Return (x, y) of the center of cell containing provided text 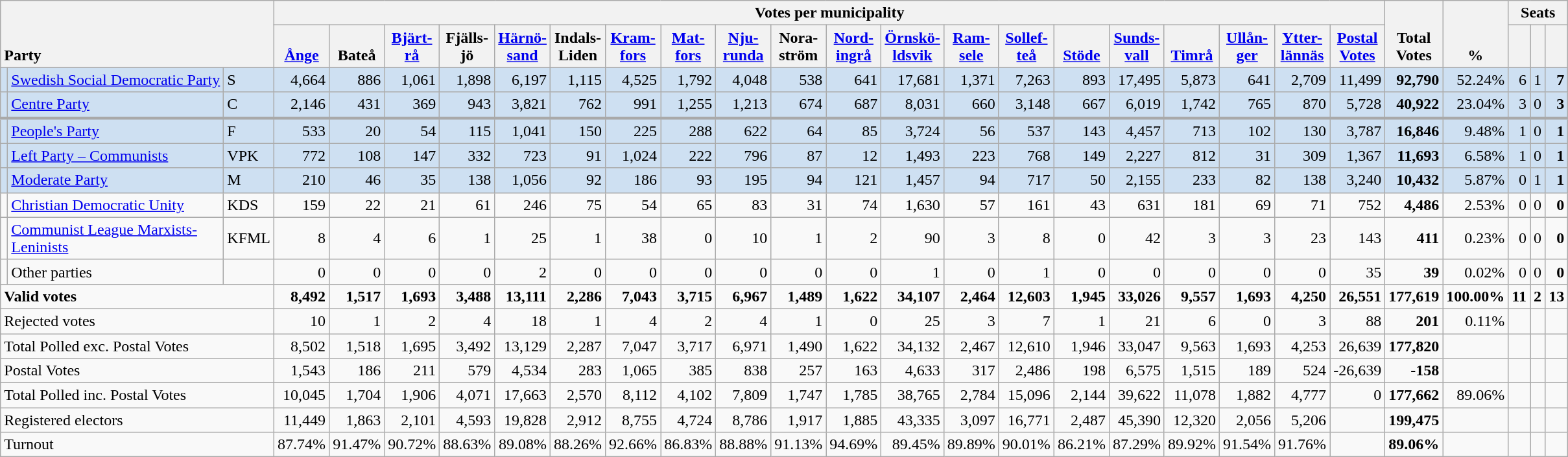
S (249, 80)
90.72% (412, 445)
C (249, 105)
772 (302, 156)
33,047 (1136, 346)
288 (689, 131)
69 (1248, 205)
1,490 (799, 346)
100.00% (1476, 296)
90.01% (1026, 445)
9,557 (1192, 296)
Nju- runda (743, 47)
8,786 (743, 420)
5,206 (1302, 420)
18 (523, 321)
233 (1192, 180)
86.83% (689, 445)
812 (1192, 156)
223 (971, 156)
16,771 (1026, 420)
674 (799, 105)
886 (357, 80)
2.53% (1476, 205)
22 (357, 205)
1,061 (412, 80)
579 (467, 371)
3,715 (689, 296)
538 (799, 80)
762 (578, 105)
F (249, 131)
74 (853, 205)
11,499 (1358, 80)
89.89% (971, 445)
Ånge (302, 47)
65 (689, 205)
Total Polled inc. Postal Votes (137, 395)
17,681 (912, 80)
4,102 (689, 395)
713 (1192, 131)
177,820 (1414, 346)
3,097 (971, 420)
11,449 (302, 420)
Swedish Social Democratic Party (115, 80)
765 (1248, 105)
1,213 (743, 105)
181 (1192, 205)
189 (1248, 371)
10,432 (1414, 180)
991 (633, 105)
3,787 (1358, 131)
% (1476, 34)
1,882 (1248, 395)
91.13% (799, 445)
7,043 (633, 296)
7,263 (1026, 80)
1,115 (578, 80)
1,056 (523, 180)
12,320 (1192, 420)
1,898 (467, 80)
52.24% (1476, 80)
195 (743, 180)
431 (357, 105)
23.04% (1476, 105)
88.26% (578, 445)
12,603 (1026, 296)
Timrå (1192, 47)
4,593 (467, 420)
246 (523, 205)
4,777 (1302, 395)
1,489 (799, 296)
667 (1082, 105)
2,287 (578, 346)
KFML (249, 239)
8,755 (633, 420)
Rejected votes (137, 321)
87 (799, 156)
201 (1414, 321)
1,946 (1082, 346)
631 (1136, 205)
M (249, 180)
91 (578, 156)
71 (1302, 205)
94.69% (853, 445)
211 (412, 371)
KDS (249, 205)
Mat- fors (689, 47)
1,885 (853, 420)
159 (302, 205)
90 (912, 239)
622 (743, 131)
3,821 (523, 105)
5,873 (1192, 80)
3,148 (1026, 105)
Votes per municipality (830, 13)
26,551 (1358, 296)
1,695 (412, 346)
13 (1556, 296)
1,863 (357, 420)
Registered electors (137, 420)
Bjärt- rå (412, 47)
2,487 (1082, 420)
3,724 (912, 131)
86.21% (1082, 445)
2,464 (971, 296)
1,518 (357, 346)
Stöde (1082, 47)
75 (578, 205)
1,704 (357, 395)
Ullån- ger (1248, 47)
1,024 (633, 156)
56 (971, 131)
9,563 (1192, 346)
People's Party (115, 131)
39,622 (1136, 395)
1,493 (912, 156)
177,619 (1414, 296)
4,250 (1302, 296)
Härnö- sand (523, 47)
130 (1302, 131)
2,486 (1026, 371)
8,502 (302, 346)
796 (743, 156)
225 (633, 131)
Nord- ingrå (853, 47)
12,610 (1026, 346)
210 (302, 180)
Total Polled exc. Postal Votes (137, 346)
20 (357, 131)
1,515 (1192, 371)
1,041 (523, 131)
93 (689, 180)
1,747 (799, 395)
8,031 (912, 105)
893 (1082, 80)
161 (1026, 205)
4,071 (467, 395)
9.48% (1476, 131)
45,390 (1136, 420)
752 (1358, 205)
-26,639 (1358, 371)
1,906 (412, 395)
13,129 (523, 346)
257 (799, 371)
82 (1248, 180)
4,534 (523, 371)
11,078 (1192, 395)
34,132 (912, 346)
1,630 (912, 205)
Turnout (137, 445)
1,065 (633, 371)
89.08% (523, 445)
687 (853, 105)
17,495 (1136, 80)
6.58% (1476, 156)
1,367 (1358, 156)
Communist League Marxists-Leninists (115, 239)
8,112 (633, 395)
115 (467, 131)
149 (1082, 156)
87.74% (302, 445)
2,784 (971, 395)
4,633 (912, 371)
Ram- sele (971, 47)
150 (578, 131)
89.92% (1192, 445)
26,639 (1358, 346)
3,488 (467, 296)
102 (1248, 131)
Sollef- teå (1026, 47)
537 (1026, 131)
33,026 (1136, 296)
870 (1302, 105)
Kram- fors (633, 47)
1,742 (1192, 105)
2,467 (971, 346)
87.29% (1136, 445)
524 (1302, 371)
6,971 (743, 346)
-158 (1414, 371)
Sunds- vall (1136, 47)
39 (1414, 272)
1,517 (357, 296)
Party (137, 34)
61 (467, 205)
2,146 (302, 105)
Centre Party (115, 105)
43,335 (912, 420)
2,227 (1136, 156)
199,475 (1414, 420)
16,846 (1414, 131)
2,144 (1082, 395)
4,724 (689, 420)
91.76% (1302, 445)
Left Party – Communists (115, 156)
Valid votes (137, 296)
88.63% (467, 445)
1,917 (799, 420)
12 (853, 156)
42 (1136, 239)
3,492 (467, 346)
Other parties (115, 272)
533 (302, 131)
46 (357, 180)
3,240 (1358, 180)
Christian Democratic Unity (115, 205)
4,525 (633, 80)
838 (743, 371)
1,945 (1082, 296)
369 (412, 105)
0.23% (1476, 239)
163 (853, 371)
147 (412, 156)
11,693 (1414, 156)
1,255 (689, 105)
6,575 (1136, 371)
1,792 (689, 80)
2,286 (578, 296)
411 (1414, 239)
38 (633, 239)
4,664 (302, 80)
VPK (249, 156)
3,717 (689, 346)
Indals- Liden (578, 47)
7,047 (633, 346)
943 (467, 105)
768 (1026, 156)
309 (1302, 156)
92,790 (1414, 80)
283 (578, 371)
4,253 (1302, 346)
5,728 (1358, 105)
6,197 (523, 80)
64 (799, 131)
Seats (1538, 13)
317 (971, 371)
Bateå (357, 47)
88.88% (743, 445)
4,486 (1414, 205)
385 (689, 371)
7,809 (743, 395)
4,457 (1136, 131)
50 (1082, 180)
10,045 (302, 395)
121 (853, 180)
23 (1302, 239)
660 (971, 105)
40,922 (1414, 105)
91.47% (357, 445)
1,371 (971, 80)
6,967 (743, 296)
723 (523, 156)
57 (971, 205)
717 (1026, 180)
2,155 (1136, 180)
89.45% (912, 445)
91.54% (1248, 445)
38,765 (912, 395)
4,048 (743, 80)
17,663 (523, 395)
43 (1082, 205)
1,457 (912, 180)
2,101 (412, 420)
222 (689, 156)
83 (743, 205)
2,709 (1302, 80)
34,107 (912, 296)
2,912 (578, 420)
Nora- ström (799, 47)
5.87% (1476, 180)
Ytter- lännäs (1302, 47)
1,785 (853, 395)
0.11% (1476, 321)
Total Votes (1414, 34)
2,056 (1248, 420)
6,019 (1136, 105)
19,828 (523, 420)
15,096 (1026, 395)
2,570 (578, 395)
85 (853, 131)
8,492 (302, 296)
Fjälls- jö (467, 47)
11 (1519, 296)
108 (357, 156)
88 (1358, 321)
92.66% (633, 445)
92 (578, 180)
13,111 (523, 296)
0.02% (1476, 272)
332 (467, 156)
198 (1082, 371)
177,662 (1414, 395)
Moderate Party (115, 180)
Örnskö- ldsvik (912, 47)
1,543 (302, 371)
